Determine the [X, Y] coordinate at the center of the cell enclosing the given text.  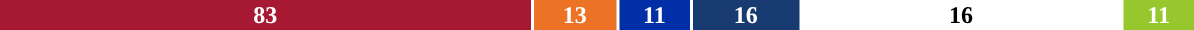
83 [266, 15]
13 [576, 15]
